Provide the (x, y) coordinate of the cell's center where the given text is located.  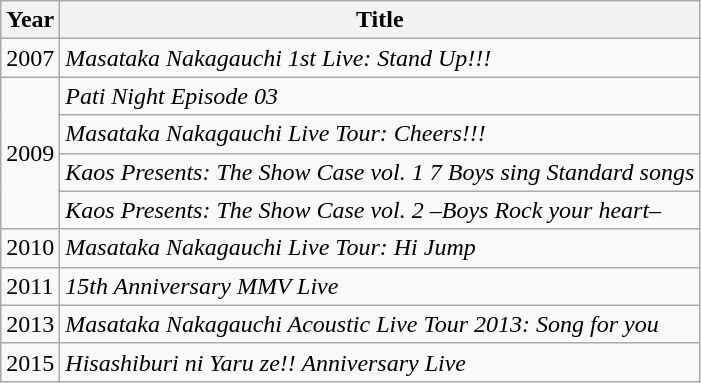
2010 (30, 248)
2015 (30, 362)
Kaos Presents: The Show Case vol. 2 –Boys Rock your heart– (380, 210)
Masataka Nakagauchi 1st Live: Stand Up!!! (380, 58)
2011 (30, 286)
Kaos Presents: The Show Case vol. 1 7 Boys sing Standard songs (380, 172)
Pati Night Episode 03 (380, 96)
Masataka Nakagauchi Acoustic Live Tour 2013: Song for you (380, 324)
15th Anniversary MMV Live (380, 286)
2013 (30, 324)
Masataka Nakagauchi Live Tour: Cheers!!! (380, 134)
Year (30, 20)
Hisashiburi ni Yaru ze!! Anniversary Live (380, 362)
Masataka Nakagauchi Live Tour: Hi Jump (380, 248)
2007 (30, 58)
Title (380, 20)
2009 (30, 153)
